Locate the cell with the specified text and output its (X, Y) center coordinate. 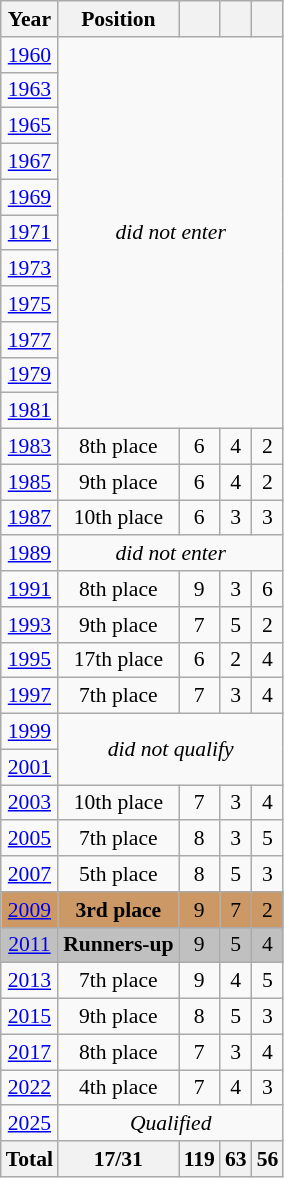
1991 (30, 589)
1989 (30, 554)
4th place (118, 1088)
Total (30, 1159)
1983 (30, 447)
Qualified (170, 1124)
2013 (30, 981)
1967 (30, 162)
Position (118, 19)
1963 (30, 90)
2025 (30, 1124)
2003 (30, 803)
2015 (30, 1017)
Runners-up (118, 945)
1981 (30, 411)
2005 (30, 839)
17th place (118, 660)
119 (200, 1159)
2001 (30, 767)
1999 (30, 732)
1971 (30, 233)
1979 (30, 375)
1985 (30, 482)
1977 (30, 340)
1993 (30, 625)
1975 (30, 304)
2009 (30, 910)
17/31 (118, 1159)
2011 (30, 945)
63 (236, 1159)
1960 (30, 55)
2007 (30, 874)
3rd place (118, 910)
1965 (30, 126)
56 (268, 1159)
5th place (118, 874)
1995 (30, 660)
2017 (30, 1052)
2022 (30, 1088)
1987 (30, 518)
Year (30, 19)
did not qualify (170, 750)
1969 (30, 197)
1973 (30, 269)
1997 (30, 696)
